Capture the cell that displays the provided text and extract its (X, Y) central coordinate. 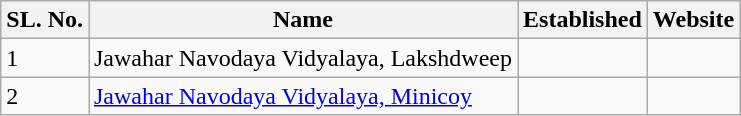
Jawahar Navodaya Vidyalaya, Lakshdweep (302, 58)
SL. No. (45, 20)
1 (45, 58)
Name (302, 20)
Website (693, 20)
Established (583, 20)
2 (45, 96)
Jawahar Navodaya Vidyalaya, Minicoy (302, 96)
